Determine the (X, Y) coordinate at the center of the cell enclosing the given text.  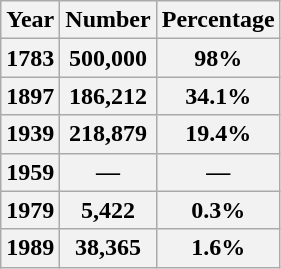
1979 (30, 210)
19.4% (218, 134)
218,879 (108, 134)
Number (108, 20)
98% (218, 58)
186,212 (108, 96)
1783 (30, 58)
34.1% (218, 96)
38,365 (108, 248)
1897 (30, 96)
1.6% (218, 248)
5,422 (108, 210)
Percentage (218, 20)
Year (30, 20)
1989 (30, 248)
1939 (30, 134)
500,000 (108, 58)
0.3% (218, 210)
1959 (30, 172)
